Return the (X, Y) coordinate for the center point of the cell that contains the specified text.  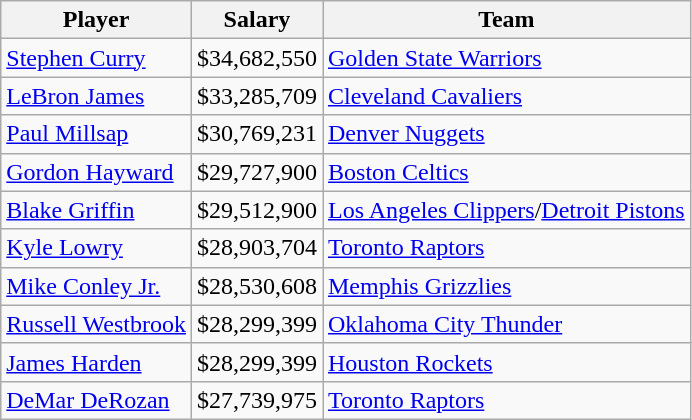
$33,285,709 (256, 96)
Golden State Warriors (506, 58)
Kyle Lowry (96, 248)
Gordon Hayward (96, 172)
Denver Nuggets (506, 134)
Blake Griffin (96, 210)
Boston Celtics (506, 172)
$29,727,900 (256, 172)
James Harden (96, 362)
Team (506, 20)
Salary (256, 20)
DeMar DeRozan (96, 400)
Stephen Curry (96, 58)
Paul Millsap (96, 134)
Mike Conley Jr. (96, 286)
Russell Westbrook (96, 324)
Los Angeles Clippers/Detroit Pistons (506, 210)
Player (96, 20)
$27,739,975 (256, 400)
LeBron James (96, 96)
Houston Rockets (506, 362)
$28,903,704 (256, 248)
$29,512,900 (256, 210)
$30,769,231 (256, 134)
Cleveland Cavaliers (506, 96)
Oklahoma City Thunder (506, 324)
$34,682,550 (256, 58)
$28,530,608 (256, 286)
Memphis Grizzlies (506, 286)
